Extract the (X, Y) coordinate from the center of the cell holding the provided text.  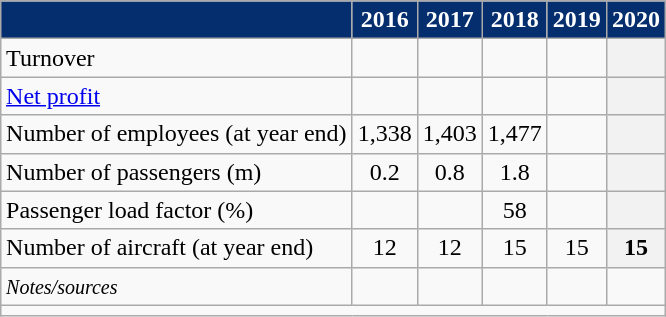
2017 (450, 20)
58 (514, 210)
Number of aircraft (at year end) (177, 248)
1,403 (450, 134)
0.2 (384, 172)
Number of passengers (m) (177, 172)
Passenger load factor (%) (177, 210)
Turnover (177, 58)
1.8 (514, 172)
2020 (636, 20)
2019 (576, 20)
2018 (514, 20)
Number of employees (at year end) (177, 134)
0.8 (450, 172)
Net profit (177, 96)
1,338 (384, 134)
Notes/sources (177, 286)
1,477 (514, 134)
2016 (384, 20)
